Return the [X, Y] coordinate for the center point of the cell that contains the specified text.  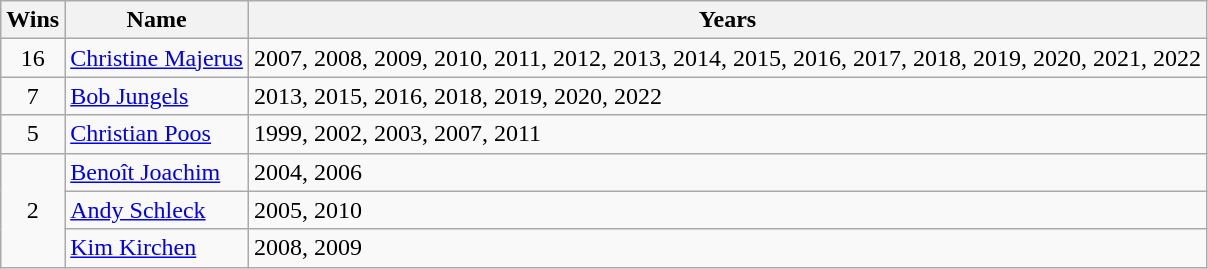
Andy Schleck [157, 210]
Kim Kirchen [157, 248]
Name [157, 20]
2004, 2006 [727, 172]
Christine Majerus [157, 58]
16 [33, 58]
5 [33, 134]
7 [33, 96]
1999, 2002, 2003, 2007, 2011 [727, 134]
2 [33, 210]
2013, 2015, 2016, 2018, 2019, 2020, 2022 [727, 96]
2008, 2009 [727, 248]
Wins [33, 20]
2007, 2008, 2009, 2010, 2011, 2012, 2013, 2014, 2015, 2016, 2017, 2018, 2019, 2020, 2021, 2022 [727, 58]
Christian Poos [157, 134]
Bob Jungels [157, 96]
Years [727, 20]
Benoît Joachim [157, 172]
2005, 2010 [727, 210]
